Extract the [X, Y] coordinate from the center of the cell holding the provided text.  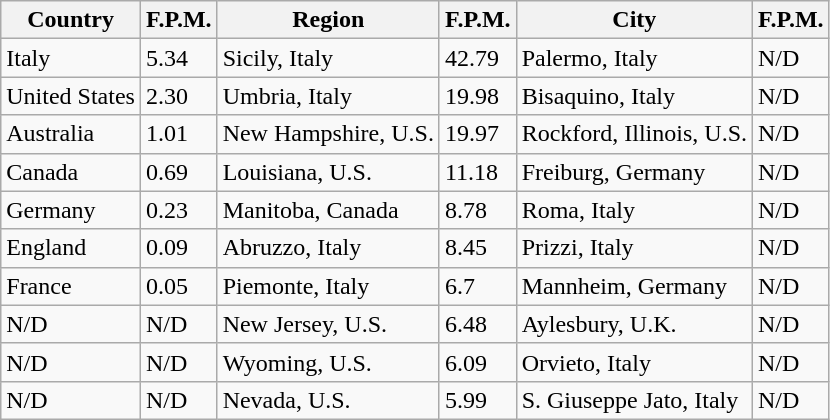
City [634, 20]
Wyoming, U.S. [328, 362]
New Hampshire, U.S. [328, 134]
5.34 [178, 58]
England [71, 248]
5.99 [478, 400]
Manitoba, Canada [328, 210]
Orvieto, Italy [634, 362]
Country [71, 20]
Aylesbury, U.K. [634, 324]
42.79 [478, 58]
19.98 [478, 96]
Sicily, Italy [328, 58]
8.45 [478, 248]
Prizzi, Italy [634, 248]
Canada [71, 172]
2.30 [178, 96]
Region [328, 20]
Rockford, Illinois, U.S. [634, 134]
Nevada, U.S. [328, 400]
6.48 [478, 324]
Piemonte, Italy [328, 286]
France [71, 286]
0.69 [178, 172]
6.09 [478, 362]
Germany [71, 210]
8.78 [478, 210]
0.23 [178, 210]
Palermo, Italy [634, 58]
Umbria, Italy [328, 96]
Abruzzo, Italy [328, 248]
6.7 [478, 286]
Australia [71, 134]
Freiburg, Germany [634, 172]
19.97 [478, 134]
Bisaquino, Italy [634, 96]
1.01 [178, 134]
Mannheim, Germany [634, 286]
Louisiana, U.S. [328, 172]
Roma, Italy [634, 210]
New Jersey, U.S. [328, 324]
United States [71, 96]
S. Giuseppe Jato, Italy [634, 400]
Italy [71, 58]
0.09 [178, 248]
11.18 [478, 172]
0.05 [178, 286]
